Output the [X, Y] coordinate of the center of the cell containing the given text.  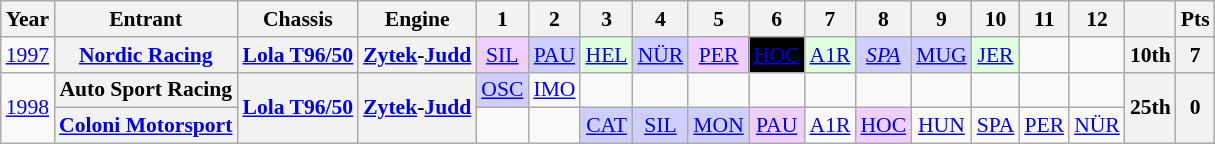
1 [502, 19]
MUG [942, 55]
Pts [1196, 19]
HUN [942, 126]
OSC [502, 90]
Nordic Racing [146, 55]
Coloni Motorsport [146, 126]
12 [1097, 19]
HEL [606, 55]
1997 [28, 55]
6 [777, 19]
4 [661, 19]
2 [554, 19]
IMO [554, 90]
Year [28, 19]
CAT [606, 126]
5 [718, 19]
25th [1150, 108]
Entrant [146, 19]
JER [996, 55]
0 [1196, 108]
11 [1044, 19]
8 [883, 19]
1998 [28, 108]
Auto Sport Racing [146, 90]
Chassis [298, 19]
10 [996, 19]
9 [942, 19]
Engine [417, 19]
MON [718, 126]
10th [1150, 55]
3 [606, 19]
